Return (X, Y) of the center of cell containing provided text 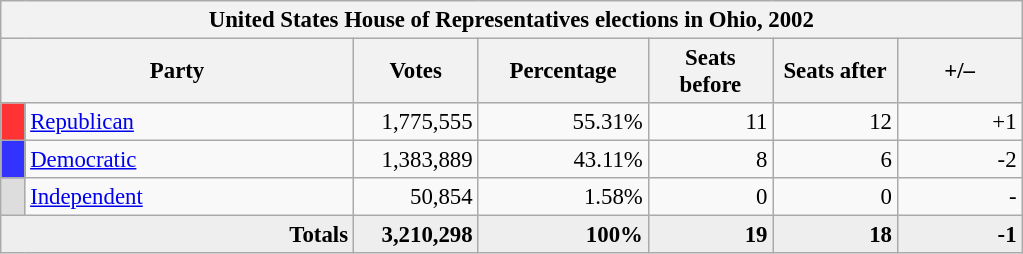
18 (836, 235)
1.58% (563, 197)
-1 (960, 235)
50,854 (416, 197)
3,210,298 (416, 235)
- (960, 197)
1,383,889 (416, 160)
-2 (960, 160)
12 (836, 122)
+1 (960, 122)
Democratic (189, 160)
8 (710, 160)
United States House of Representatives elections in Ohio, 2002 (512, 20)
Party (178, 72)
11 (710, 122)
+/– (960, 72)
Seats before (710, 72)
55.31% (563, 122)
Independent (189, 197)
Seats after (836, 72)
100% (563, 235)
1,775,555 (416, 122)
Percentage (563, 72)
Totals (178, 235)
19 (710, 235)
Republican (189, 122)
6 (836, 160)
43.11% (563, 160)
Votes (416, 72)
